Provide the [X, Y] coordinate of the cell's center where the given text is located.  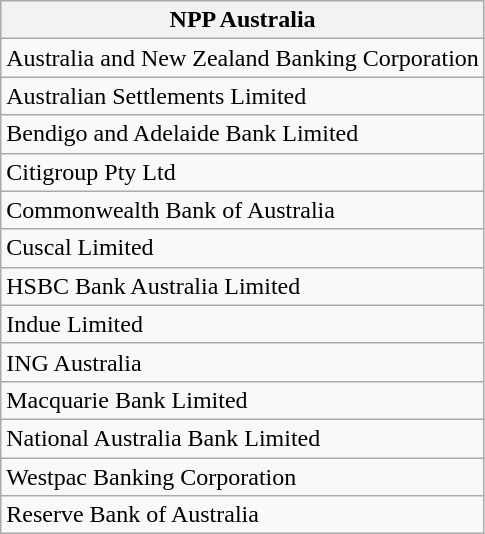
Commonwealth Bank of Australia [243, 210]
NPP Australia [243, 20]
HSBC Bank Australia Limited [243, 286]
ING Australia [243, 362]
Reserve Bank of Australia [243, 515]
Cuscal Limited [243, 248]
Australian Settlements Limited [243, 96]
Indue Limited [243, 324]
National Australia Bank Limited [243, 438]
Citigroup Pty Ltd [243, 172]
Bendigo and Adelaide Bank Limited [243, 134]
Westpac Banking Corporation [243, 477]
Australia and New Zealand Banking Corporation [243, 58]
Macquarie Bank Limited [243, 400]
